Output the (x, y) coordinate of the center of the cell containing the given text.  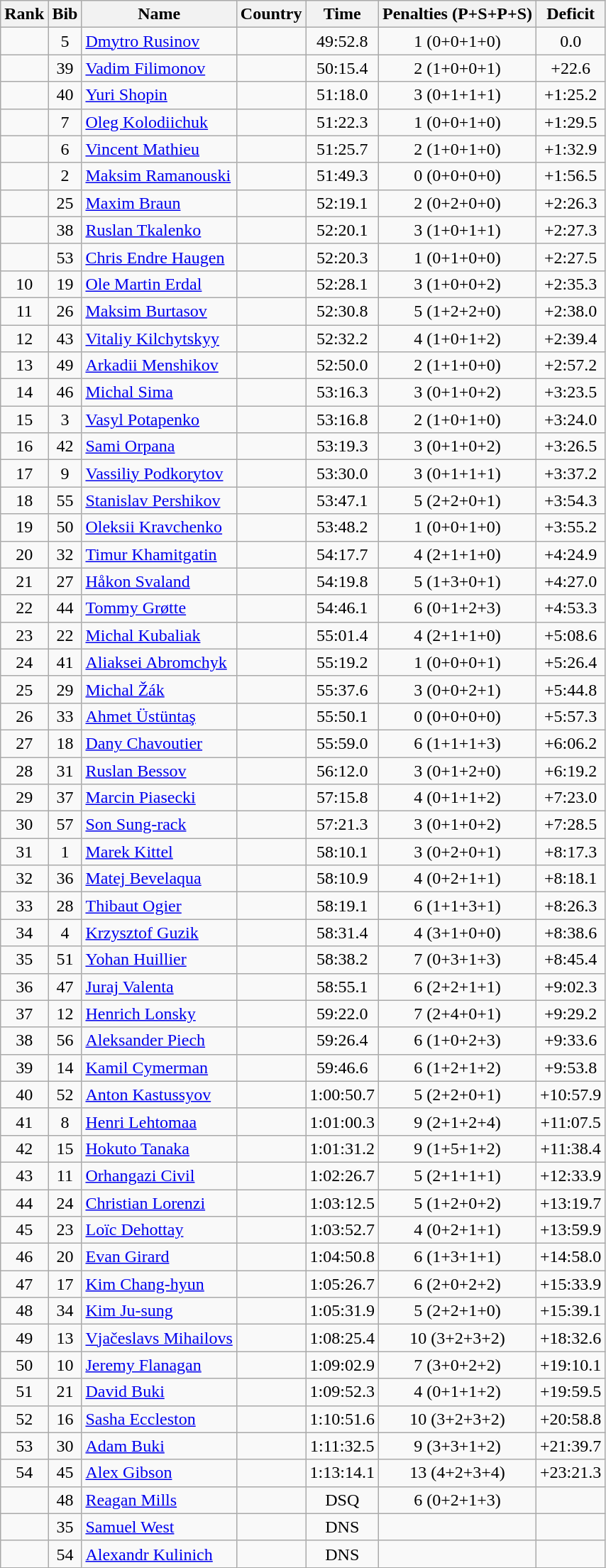
Kamil Cymerman (159, 1068)
54:46.1 (342, 608)
1:03:52.7 (342, 1230)
+5:44.8 (571, 689)
51:18.0 (342, 95)
53:16.8 (342, 420)
Aleksander Piech (159, 1041)
1 (0+0+0+1) (457, 662)
8 (65, 1122)
6 (2+0+2+2) (457, 1284)
57:21.3 (342, 825)
Juraj Valenta (159, 987)
Rank (24, 14)
+7:28.5 (571, 825)
58:19.1 (342, 906)
55 (65, 500)
53:47.1 (342, 500)
9 (65, 473)
+2:35.3 (571, 284)
+23:21.3 (571, 1473)
+1:32.9 (571, 149)
Reagan Mills (159, 1500)
Hokuto Tanaka (159, 1148)
6 (1+1+3+1) (457, 906)
Chris Endre Haugen (159, 257)
51:22.3 (342, 122)
1:01:00.3 (342, 1122)
+15:33.9 (571, 1284)
Ruslan Tkalenko (159, 230)
+6:19.2 (571, 770)
54:17.7 (342, 554)
52:20.1 (342, 230)
Dany Chavoutier (159, 743)
+20:58.8 (571, 1419)
+1:25.2 (571, 95)
3 (1+0+0+2) (457, 284)
1:11:32.5 (342, 1446)
+4:53.3 (571, 608)
+9:29.2 (571, 1014)
+8:17.3 (571, 852)
7 (0+3+1+3) (457, 960)
Matej Bevelaqua (159, 879)
57:15.8 (342, 798)
58:55.1 (342, 987)
+11:38.4 (571, 1148)
+3:26.5 (571, 446)
1:13:14.1 (342, 1473)
+9:02.3 (571, 987)
53:19.3 (342, 446)
1:08:25.4 (342, 1338)
53:30.0 (342, 473)
4 (65, 933)
Vitaliy Kilchytskyy (159, 339)
6 (0+2+1+3) (457, 1500)
9 (2+1+2+4) (457, 1122)
6 (1+1+1+3) (457, 743)
5 (1+3+0+1) (457, 581)
+2:27.5 (571, 257)
+19:59.5 (571, 1392)
Ahmet Üstüntaş (159, 716)
13 (4+2+3+4) (457, 1473)
Henri Lehtomaa (159, 1122)
1:04:50.8 (342, 1257)
Stanislav Pershikov (159, 500)
Kim Chang-hyun (159, 1284)
Jeremy Flanagan (159, 1365)
57 (65, 825)
+11:07.5 (571, 1122)
0.0 (571, 41)
55:19.2 (342, 662)
Penalties (P+S+P+S) (457, 14)
5 (65, 41)
+13:59.9 (571, 1230)
Ruslan Bessov (159, 770)
+7:23.0 (571, 798)
53:16.3 (342, 393)
+8:26.3 (571, 906)
52:32.2 (342, 339)
58:31.4 (342, 933)
Ole Martin Erdal (159, 284)
6 (1+0+2+3) (457, 1041)
+1:29.5 (571, 122)
4 (3+1+0+0) (457, 933)
Son Sung-rack (159, 825)
Aliaksei Abromchyk (159, 662)
56 (65, 1041)
1:01:31.2 (342, 1148)
59:26.4 (342, 1041)
5 (1+2+0+2) (457, 1203)
+4:24.9 (571, 554)
Oleg Kolodiichuk (159, 122)
Orhangazi Civil (159, 1175)
Vjačeslavs Mihailovs (159, 1338)
+2:38.0 (571, 311)
Bib (65, 14)
+4:27.0 (571, 581)
Krzysztof Guzik (159, 933)
+2:26.3 (571, 203)
5 (1+2+2+0) (457, 311)
+10:57.9 (571, 1095)
Vasyl Potapenko (159, 420)
59:22.0 (342, 1014)
Yohan Huillier (159, 960)
52:19.1 (342, 203)
Maxim Braun (159, 203)
Marcin Piasecki (159, 798)
Marek Kittel (159, 852)
Christian Lorenzi (159, 1203)
2 (1+1+0+0) (457, 366)
+1:56.5 (571, 176)
Samuel West (159, 1527)
55:59.0 (342, 743)
3 (0+0+2+1) (457, 689)
+3:37.2 (571, 473)
58:10.1 (342, 852)
Kim Ju-sung (159, 1311)
+8:45.4 (571, 960)
+2:27.3 (571, 230)
Michal Žák (159, 689)
Maksim Burtasov (159, 311)
1:09:52.3 (342, 1392)
Loïc Dehottay (159, 1230)
1:10:51.6 (342, 1419)
6 (1+2+1+2) (457, 1068)
1:03:12.5 (342, 1203)
Vincent Mathieu (159, 149)
+3:55.2 (571, 527)
3 (0+2+0+1) (457, 852)
Timur Khamitgatin (159, 554)
52:28.1 (342, 284)
Michal Sima (159, 393)
+19:10.1 (571, 1365)
7 (3+0+2+2) (457, 1365)
Vassiliy Podkorytov (159, 473)
+18:32.6 (571, 1338)
52:30.8 (342, 311)
6 (0+1+2+3) (457, 608)
2 (1+0+0+1) (457, 68)
5 (2+1+1+1) (457, 1175)
+5:57.3 (571, 716)
Maksim Ramanouski (159, 176)
1:05:26.7 (342, 1284)
+5:26.4 (571, 662)
DSQ (342, 1500)
3 (1+0+1+1) (457, 230)
+3:54.3 (571, 500)
Alex Gibson (159, 1473)
7 (65, 122)
6 (2+2+1+1) (457, 987)
3 (65, 420)
5 (2+2+1+0) (457, 1311)
David Buki (159, 1392)
+6:06.2 (571, 743)
1 (65, 852)
Arkadii Menshikov (159, 366)
1:09:02.9 (342, 1365)
6 (1+3+1+1) (457, 1257)
+14:58.0 (571, 1257)
49:52.8 (342, 41)
Tommy Grøtte (159, 608)
55:50.1 (342, 716)
59:46.6 (342, 1068)
+21:39.7 (571, 1446)
Country (271, 14)
+9:53.8 (571, 1068)
51:25.7 (342, 149)
+2:39.4 (571, 339)
Sami Orpana (159, 446)
+8:18.1 (571, 879)
+5:08.6 (571, 635)
9 (3+3+1+2) (457, 1446)
+3:24.0 (571, 420)
55:37.6 (342, 689)
Anton Kastussyov (159, 1095)
Henrich Lonsky (159, 1014)
Time (342, 14)
1 (0+1+0+0) (457, 257)
53:48.2 (342, 527)
Name (159, 14)
6 (65, 149)
52:50.0 (342, 366)
+3:23.5 (571, 393)
Yuri Shopin (159, 95)
Thibaut Ogier (159, 906)
58:38.2 (342, 960)
+15:39.1 (571, 1311)
+22.6 (571, 68)
52:20.3 (342, 257)
Michal Kubaliak (159, 635)
+12:33.9 (571, 1175)
9 (1+5+1+2) (457, 1148)
Dmytro Rusinov (159, 41)
1:05:31.9 (342, 1311)
Deficit (571, 14)
58:10.9 (342, 879)
1:02:26.7 (342, 1175)
2 (0+2+0+0) (457, 203)
+13:19.7 (571, 1203)
7 (2+4+0+1) (457, 1014)
Vadim Filimonov (159, 68)
Evan Girard (159, 1257)
+8:38.6 (571, 933)
Håkon Svaland (159, 581)
4 (1+0+1+2) (457, 339)
Adam Buki (159, 1446)
3 (0+1+2+0) (457, 770)
Alexandr Kulinich (159, 1554)
51:49.3 (342, 176)
2 (65, 176)
56:12.0 (342, 770)
+9:33.6 (571, 1041)
Oleksii Kravchenko (159, 527)
Sasha Eccleston (159, 1419)
50:15.4 (342, 68)
54:19.8 (342, 581)
55:01.4 (342, 635)
1:00:50.7 (342, 1095)
+2:57.2 (571, 366)
